Locate the cell with the specified text and output its (x, y) center coordinate. 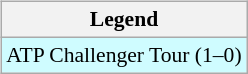
Legend (124, 20)
ATP Challenger Tour (1–0) (124, 55)
